Extract the [x, y] coordinate from the center of the cell holding the provided text.  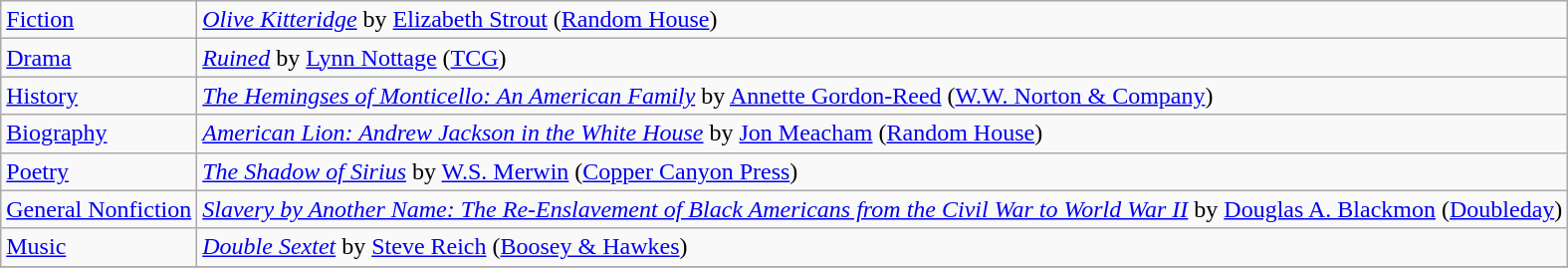
History [100, 96]
Biography [100, 134]
Slavery by Another Name: The Re-Enslavement of Black Americans from the Civil War to World War II by Douglas A. Blackmon (Doubleday) [882, 209]
Ruined by Lynn Nottage (TCG) [882, 58]
American Lion: Andrew Jackson in the White House by Jon Meacham (Random House) [882, 134]
Olive Kitteridge by Elizabeth Strout (Random House) [882, 20]
Music [100, 247]
Drama [100, 58]
Fiction [100, 20]
Double Sextet by Steve Reich (Boosey & Hawkes) [882, 247]
The Hemingses of Monticello: An American Family by Annette Gordon-Reed (W.W. Norton & Company) [882, 96]
The Shadow of Sirius by W.S. Merwin (Copper Canyon Press) [882, 171]
General Nonfiction [100, 209]
Poetry [100, 171]
